Return the [x, y] coordinate for the center point of the cell that contains the specified text.  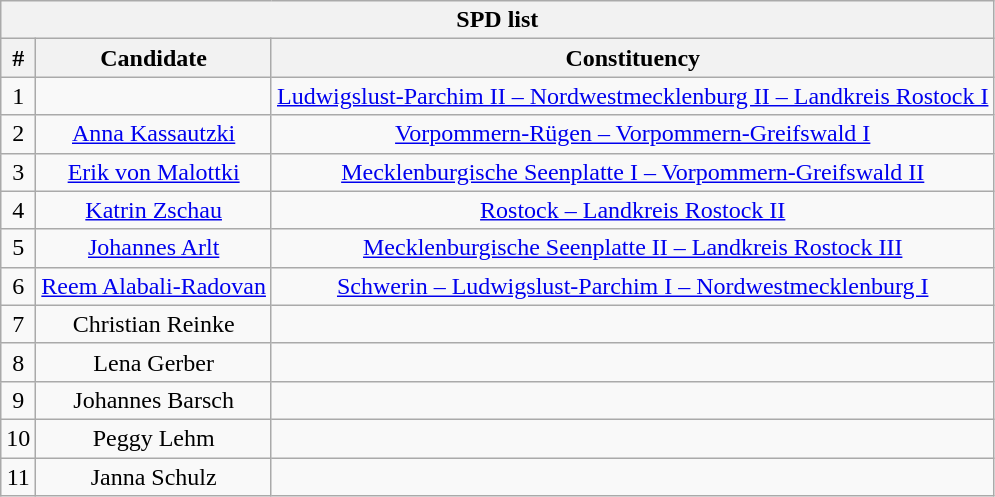
9 [18, 400]
Janna Schulz [154, 477]
Vorpommern-Rügen – Vorpommern-Greifswald I [632, 134]
8 [18, 362]
Constituency [632, 58]
11 [18, 477]
SPD list [498, 20]
5 [18, 248]
Johannes Barsch [154, 400]
Ludwigslust-Parchim II – Nordwestmecklenburg II – Landkreis Rostock I [632, 96]
Christian Reinke [154, 324]
Anna Kassautzki [154, 134]
1 [18, 96]
4 [18, 210]
Rostock – Landkreis Rostock II [632, 210]
Reem Alabali-Radovan [154, 286]
Johannes Arlt [154, 248]
Peggy Lehm [154, 438]
Mecklenburgische Seenplatte II – Landkreis Rostock III [632, 248]
3 [18, 172]
Erik von Malottki [154, 172]
2 [18, 134]
Mecklenburgische Seenplatte I – Vorpommern-Greifswald II [632, 172]
6 [18, 286]
Candidate [154, 58]
# [18, 58]
Lena Gerber [154, 362]
7 [18, 324]
10 [18, 438]
Katrin Zschau [154, 210]
Schwerin – Ludwigslust-Parchim I – Nordwestmecklenburg I [632, 286]
